Detect which cell encompasses the target text, then output its [x, y] center coordinate. 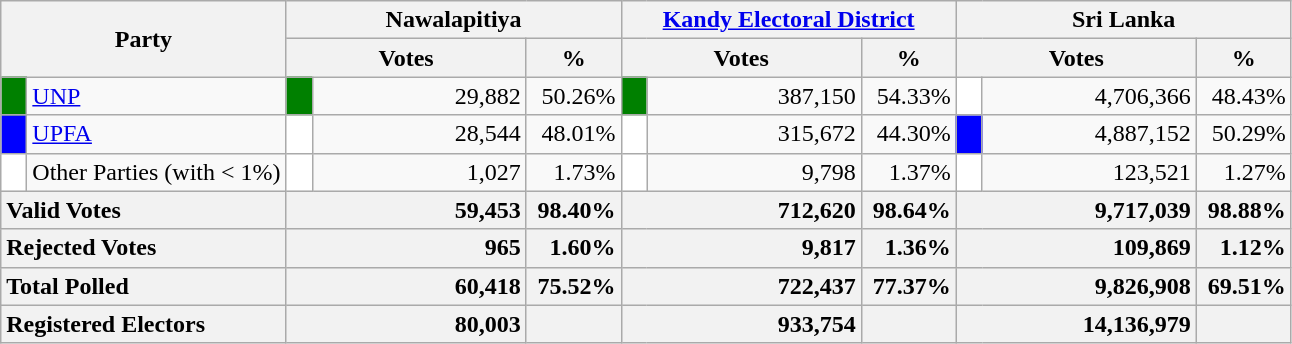
Valid Votes [144, 210]
4,706,366 [1089, 96]
315,672 [754, 134]
44.30% [908, 134]
1.60% [574, 248]
Sri Lanka [1124, 20]
387,150 [754, 96]
Registered Electors [144, 324]
Total Polled [144, 286]
50.29% [1244, 134]
722,437 [741, 286]
123,521 [1089, 172]
98.88% [1244, 210]
60,418 [406, 286]
Nawalapitiya [454, 20]
4,887,152 [1089, 134]
98.64% [908, 210]
1.27% [1244, 172]
Rejected Votes [144, 248]
59,453 [406, 210]
77.37% [908, 286]
14,136,979 [1076, 324]
712,620 [741, 210]
1.12% [1244, 248]
109,869 [1076, 248]
Other Parties (with < 1%) [156, 172]
9,717,039 [1076, 210]
1.73% [574, 172]
29,882 [419, 96]
54.33% [908, 96]
1.36% [908, 248]
1,027 [419, 172]
933,754 [741, 324]
75.52% [574, 286]
9,798 [754, 172]
48.01% [574, 134]
UPFA [156, 134]
9,826,908 [1076, 286]
9,817 [741, 248]
50.26% [574, 96]
965 [406, 248]
48.43% [1244, 96]
1.37% [908, 172]
Kandy Electoral District [788, 20]
98.40% [574, 210]
Party [144, 39]
80,003 [406, 324]
69.51% [1244, 286]
28,544 [419, 134]
UNP [156, 96]
